Return the (X, Y) coordinate for the center point of the cell that contains the specified text.  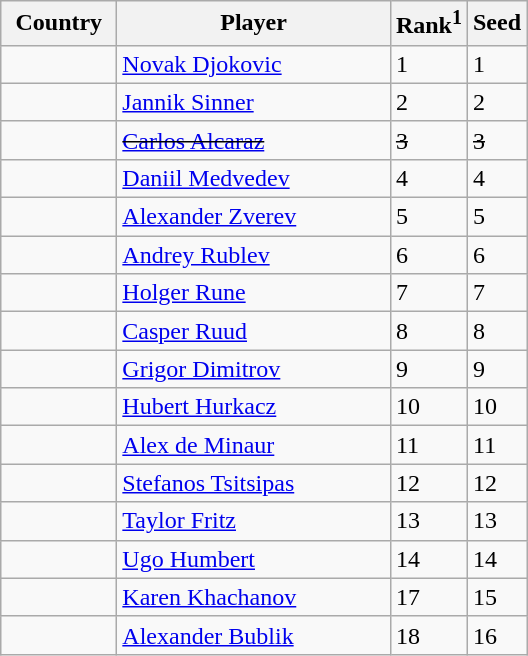
Rank1 (428, 24)
Novak Djokovic (254, 64)
Karen Khachanov (254, 597)
Stefanos Tsitsipas (254, 483)
Alexander Bublik (254, 635)
17 (428, 597)
Casper Ruud (254, 331)
Jannik Sinner (254, 102)
Andrey Rublev (254, 255)
16 (496, 635)
Alex de Minaur (254, 445)
Grigor Dimitrov (254, 369)
Carlos Alcaraz (254, 140)
Ugo Humbert (254, 559)
Country (59, 24)
Daniil Medvedev (254, 178)
Alexander Zverev (254, 217)
Holger Rune (254, 293)
Seed (496, 24)
15 (496, 597)
Player (254, 24)
18 (428, 635)
Taylor Fritz (254, 521)
Hubert Hurkacz (254, 407)
